Locate the cell with the specified text and output its (x, y) center coordinate. 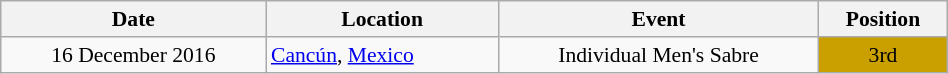
Event (658, 19)
Location (382, 19)
16 December 2016 (134, 55)
3rd (884, 55)
Date (134, 19)
Position (884, 19)
Cancún, Mexico (382, 55)
Individual Men's Sabre (658, 55)
